Capture the cell that displays the provided text and extract its [x, y] central coordinate. 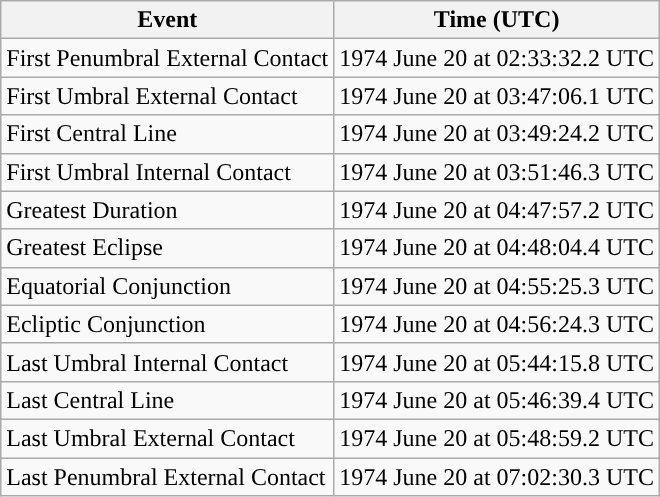
Time (UTC) [497, 20]
1974 June 20 at 04:55:25.3 UTC [497, 286]
1974 June 20 at 04:56:24.3 UTC [497, 324]
Last Central Line [168, 400]
Greatest Duration [168, 210]
First Central Line [168, 134]
1974 June 20 at 03:51:46.3 UTC [497, 172]
1974 June 20 at 05:48:59.2 UTC [497, 438]
Last Penumbral External Contact [168, 477]
First Umbral External Contact [168, 96]
Last Umbral Internal Contact [168, 362]
1974 June 20 at 05:44:15.8 UTC [497, 362]
Equatorial Conjunction [168, 286]
Ecliptic Conjunction [168, 324]
Greatest Eclipse [168, 248]
Event [168, 20]
1974 June 20 at 03:47:06.1 UTC [497, 96]
1974 June 20 at 03:49:24.2 UTC [497, 134]
1974 June 20 at 02:33:32.2 UTC [497, 58]
1974 June 20 at 04:47:57.2 UTC [497, 210]
Last Umbral External Contact [168, 438]
First Penumbral External Contact [168, 58]
1974 June 20 at 05:46:39.4 UTC [497, 400]
1974 June 20 at 07:02:30.3 UTC [497, 477]
First Umbral Internal Contact [168, 172]
1974 June 20 at 04:48:04.4 UTC [497, 248]
